Determine the [X, Y] coordinate at the center of the cell enclosing the given text.  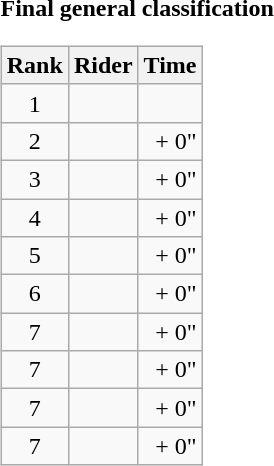
Rank [34, 65]
6 [34, 294]
Time [170, 65]
Rider [103, 65]
4 [34, 217]
5 [34, 256]
2 [34, 141]
1 [34, 103]
3 [34, 179]
